Determine the (X, Y) coordinate at the center of the cell enclosing the given text.  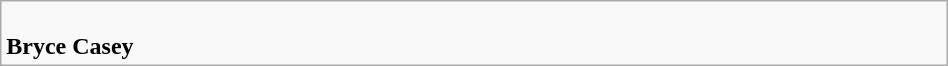
Bryce Casey (474, 34)
